Identify which cell holds the provided text, then report its [x, y] central coordinate. 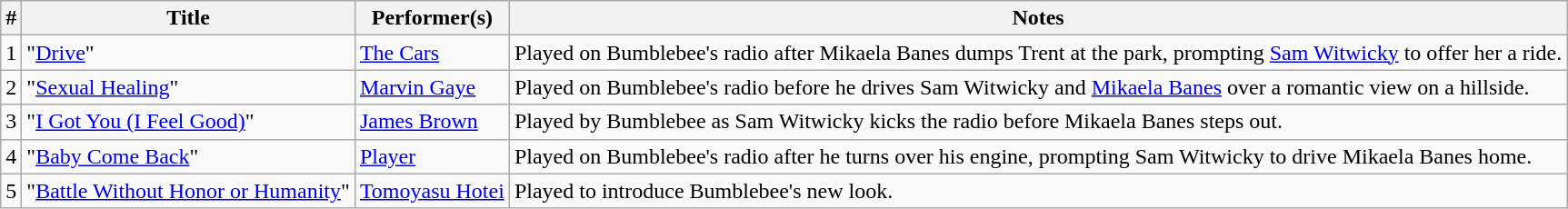
Marvin Gaye [432, 87]
# [11, 18]
James Brown [432, 122]
Played on Bumblebee's radio after Mikaela Banes dumps Trent at the park, prompting Sam Witwicky to offer her a ride. [1038, 53]
Played by Bumblebee as Sam Witwicky kicks the radio before Mikaela Banes steps out. [1038, 122]
The Cars [432, 53]
"I Got You (I Feel Good)" [189, 122]
Played on Bumblebee's radio before he drives Sam Witwicky and Mikaela Banes over a romantic view on a hillside. [1038, 87]
"Battle Without Honor or Humanity" [189, 191]
Tomoyasu Hotei [432, 191]
Played on Bumblebee's radio after he turns over his engine, prompting Sam Witwicky to drive Mikaela Banes home. [1038, 156]
4 [11, 156]
3 [11, 122]
5 [11, 191]
Player [432, 156]
Performer(s) [432, 18]
"Drive" [189, 53]
"Baby Come Back" [189, 156]
"Sexual Healing" [189, 87]
Notes [1038, 18]
1 [11, 53]
2 [11, 87]
Title [189, 18]
Played to introduce Bumblebee's new look. [1038, 191]
